For the text-containing cell, return its midpoint in [x, y] coordinate format. 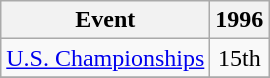
Event [106, 20]
15th [240, 58]
1996 [240, 20]
U.S. Championships [106, 58]
